Detect which cell encompasses the target text, then output its (X, Y) center coordinate. 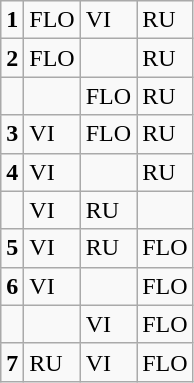
5 (12, 248)
4 (12, 172)
7 (12, 362)
3 (12, 134)
2 (12, 58)
1 (12, 20)
6 (12, 286)
